For the text-containing cell, return its midpoint in [X, Y] coordinate format. 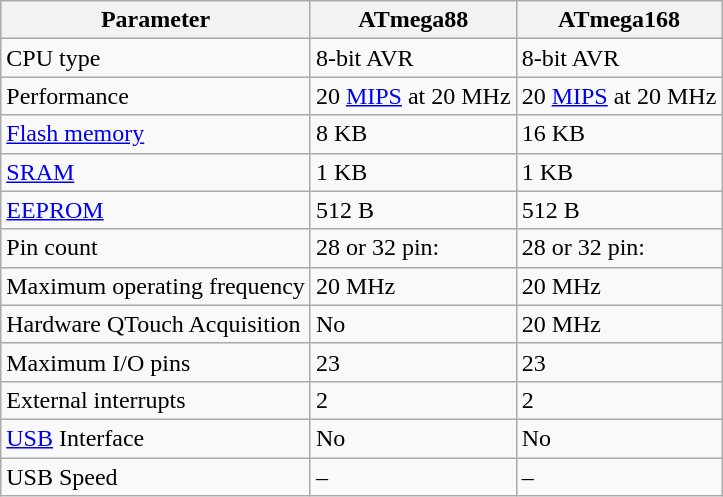
Maximum operating frequency [156, 286]
8 KB [413, 134]
Parameter [156, 20]
ATmega88 [413, 20]
CPU type [156, 58]
Flash memory [156, 134]
ATmega168 [619, 20]
Performance [156, 96]
External interrupts [156, 400]
USB Interface [156, 438]
SRAM [156, 172]
USB Speed [156, 477]
Pin count [156, 248]
Hardware QTouch Acquisition [156, 324]
EEPROM [156, 210]
Maximum I/O pins [156, 362]
16 KB [619, 134]
